From the cell containing the given text, extract its center point as (x, y) coordinate. 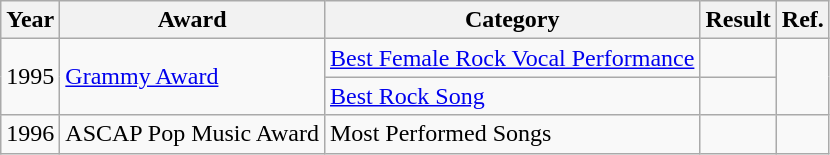
Award (192, 20)
Grammy Award (192, 77)
ASCAP Pop Music Award (192, 134)
Category (512, 20)
Ref. (802, 20)
Most Performed Songs (512, 134)
1995 (30, 77)
Best Female Rock Vocal Performance (512, 58)
1996 (30, 134)
Year (30, 20)
Result (738, 20)
Best Rock Song (512, 96)
